Find where the given text appears and provide that cell's center as (x, y) coordinate. 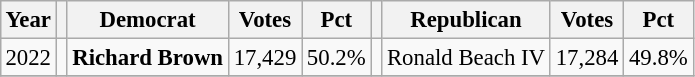
Richard Brown (148, 57)
17,429 (264, 57)
Republican (466, 20)
49.8% (658, 57)
Year (28, 20)
Ronald Beach IV (466, 57)
2022 (28, 57)
Democrat (148, 20)
17,284 (586, 57)
50.2% (336, 57)
